Provide the [x, y] coordinate of the cell's center where the given text is located.  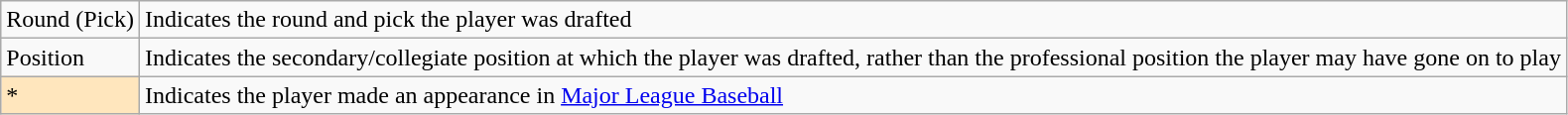
* [70, 95]
Indicates the player made an appearance in Major League Baseball [852, 95]
Indicates the round and pick the player was drafted [852, 20]
Position [70, 57]
Round (Pick) [70, 20]
